Provide the (X, Y) coordinate of the cell's center where the given text is located.  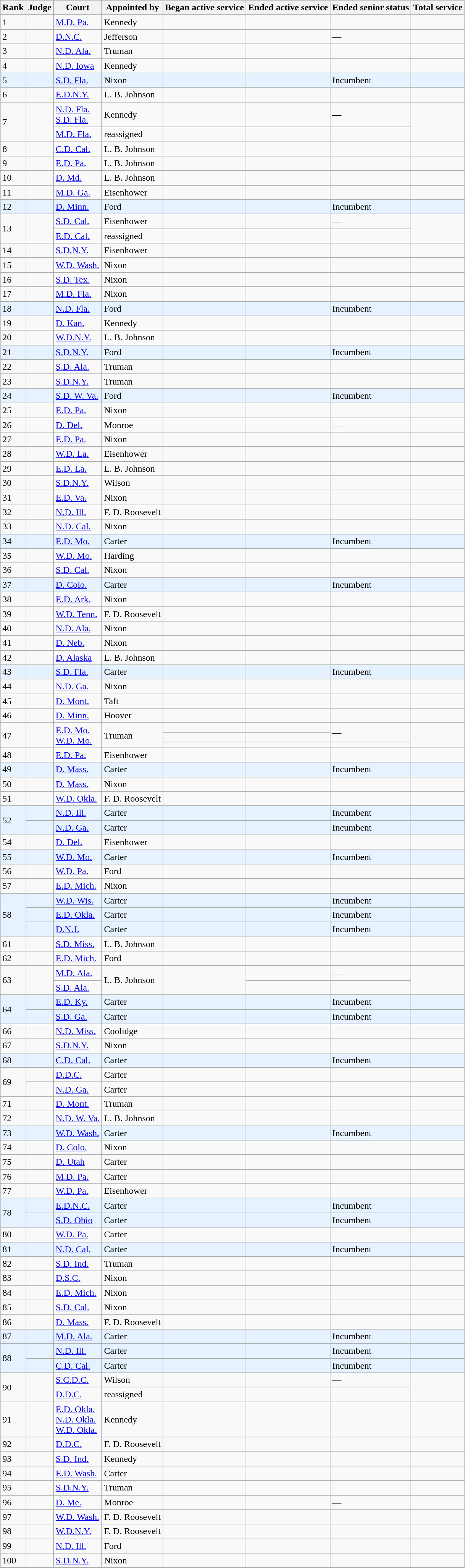
W.D. Tenn. (78, 614)
22 (13, 367)
73 (13, 1133)
88 (13, 1358)
Judge (40, 8)
78 (13, 1213)
9 (13, 163)
83 (13, 1278)
98 (13, 1531)
40 (13, 628)
12 (13, 207)
D. Kan. (78, 323)
S.D. Ga. (78, 1017)
52 (13, 820)
E.D. Okla. (78, 915)
81 (13, 1249)
54 (13, 842)
99 (13, 1546)
Began active service (205, 8)
29 (13, 469)
E.D.N.Y. (78, 95)
Hoover (132, 716)
D. Alaska (78, 657)
E.D. Wash. (78, 1473)
W.D. La. (78, 454)
74 (13, 1148)
E.D.N.C. (78, 1206)
51 (13, 799)
M.D. Ga. (78, 192)
E.D. La. (78, 469)
E.D. Mo.W.D. Mo. (78, 736)
23 (13, 381)
39 (13, 614)
N.D. Iowa (78, 66)
N.D. Fla.S.D. Fla. (78, 115)
75 (13, 1162)
45 (13, 701)
E.D. Ky. (78, 1002)
7 (13, 121)
43 (13, 672)
D. Neb. (78, 643)
6 (13, 95)
D. Me. (78, 1502)
95 (13, 1488)
67 (13, 1046)
E.D. Va. (78, 498)
85 (13, 1307)
62 (13, 959)
10 (13, 178)
S.D. W. Va. (78, 396)
D.S.C. (78, 1278)
49 (13, 769)
1 (13, 22)
77 (13, 1191)
Rank (13, 8)
2 (13, 37)
D.N.C. (78, 37)
W.D. Okla. (78, 799)
14 (13, 251)
47 (13, 736)
8 (13, 149)
Jefferson (132, 37)
Taft (132, 701)
S.D. Ohio (78, 1220)
86 (13, 1322)
19 (13, 323)
27 (13, 440)
17 (13, 294)
63 (13, 980)
25 (13, 410)
68 (13, 1060)
N.D. Fla. (78, 309)
84 (13, 1293)
97 (13, 1517)
11 (13, 192)
46 (13, 716)
69 (13, 1082)
42 (13, 657)
E.D. Cal. (78, 236)
36 (13, 570)
48 (13, 755)
56 (13, 871)
94 (13, 1473)
18 (13, 309)
S.D. Tex. (78, 280)
Total service (438, 8)
57 (13, 886)
Ended active service (288, 8)
37 (13, 585)
16 (13, 280)
S.C.D.C. (78, 1380)
92 (13, 1444)
Appointed by (132, 8)
80 (13, 1235)
66 (13, 1031)
100 (13, 1560)
91 (13, 1419)
13 (13, 229)
5 (13, 80)
35 (13, 556)
21 (13, 352)
72 (13, 1118)
D. Utah (78, 1162)
55 (13, 857)
Harding (132, 556)
E.D. Ark. (78, 599)
93 (13, 1459)
96 (13, 1502)
Ended senior status (371, 8)
31 (13, 498)
W.D. Wis. (78, 900)
41 (13, 643)
30 (13, 483)
76 (13, 1177)
61 (13, 944)
E.D. Mo. (78, 541)
D. Md. (78, 178)
N.D. W. Va. (78, 1118)
D.N.J. (78, 929)
64 (13, 1009)
Coolidge (132, 1031)
87 (13, 1336)
50 (13, 784)
44 (13, 687)
20 (13, 338)
82 (13, 1264)
4 (13, 66)
Court (78, 8)
90 (13, 1387)
S.D. Miss. (78, 944)
32 (13, 512)
38 (13, 599)
33 (13, 527)
34 (13, 541)
58 (13, 915)
3 (13, 51)
24 (13, 396)
E.D. Okla.N.D. Okla.W.D. Okla. (78, 1419)
28 (13, 454)
26 (13, 425)
15 (13, 265)
N.D. Miss. (78, 1031)
71 (13, 1104)
